Return (x, y) of the center of cell containing provided text 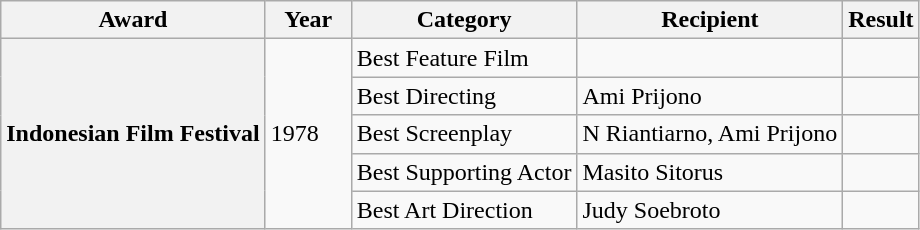
Recipient (710, 20)
N Riantiarno, Ami Prijono (710, 134)
Indonesian Film Festival (133, 134)
Judy Soebroto (710, 210)
Award (133, 20)
Best Art Direction (464, 210)
Ami Prijono (710, 96)
Masito Sitorus (710, 172)
Best Feature Film (464, 58)
Best Directing (464, 96)
1978 (308, 134)
Year (308, 20)
Category (464, 20)
Best Screenplay (464, 134)
Result (881, 20)
Best Supporting Actor (464, 172)
